Identify which cell holds the provided text, then report its (X, Y) central coordinate. 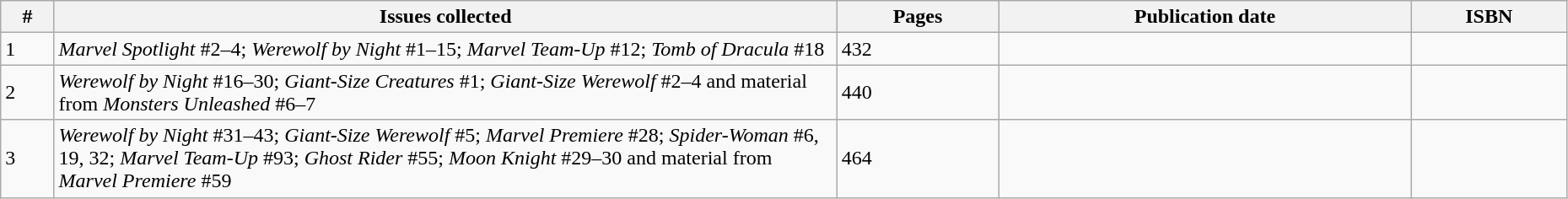
ISBN (1489, 17)
# (27, 17)
464 (918, 159)
2 (27, 93)
Marvel Spotlight #2–4; Werewolf by Night #1–15; Marvel Team-Up #12; Tomb of Dracula #18 (445, 49)
3 (27, 159)
Publication date (1205, 17)
432 (918, 49)
Werewolf by Night #16–30; Giant-Size Creatures #1; Giant-Size Werewolf #2–4 and material from Monsters Unleashed #6–7 (445, 93)
1 (27, 49)
440 (918, 93)
Pages (918, 17)
Issues collected (445, 17)
